Extract the (X, Y) coordinate from the center of the cell holding the provided text.  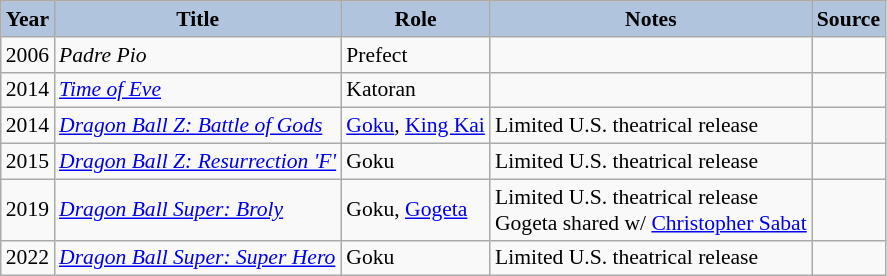
Role (416, 19)
Dragon Ball Z: Resurrection 'F' (198, 162)
Dragon Ball Z: Battle of Gods (198, 126)
Time of Eve (198, 90)
Title (198, 19)
Limited U.S. theatrical releaseGogeta shared w/ Christopher Sabat (651, 210)
Notes (651, 19)
Goku, King Kai (416, 126)
Dragon Ball Super: Super Hero (198, 258)
2019 (28, 210)
Katoran (416, 90)
Year (28, 19)
Prefect (416, 55)
2022 (28, 258)
Goku, Gogeta (416, 210)
Padre Pio (198, 55)
2015 (28, 162)
Dragon Ball Super: Broly (198, 210)
2006 (28, 55)
Source (848, 19)
